Find where the given text appears and provide that cell's center as (X, Y) coordinate. 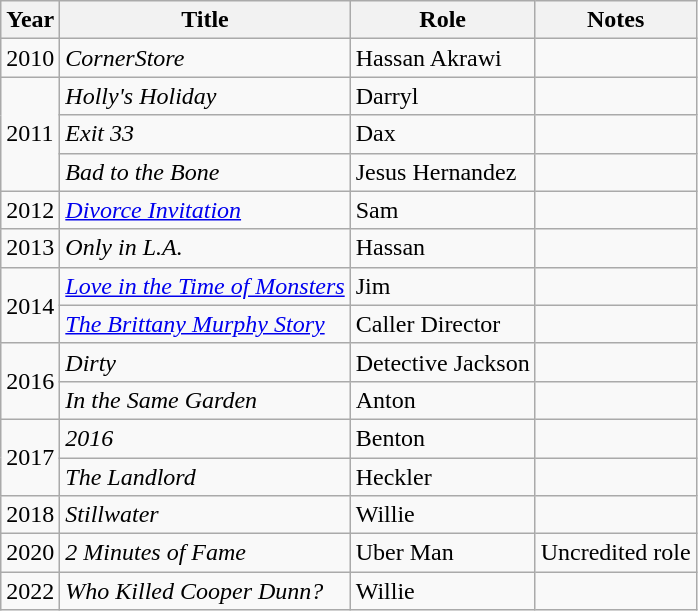
The Landlord (205, 477)
Role (442, 20)
Title (205, 20)
Stillwater (205, 515)
2018 (30, 515)
Detective Jackson (442, 362)
Holly's Holiday (205, 96)
Year (30, 20)
Heckler (442, 477)
Hassan (442, 248)
Only in L.A. (205, 248)
Dirty (205, 362)
Benton (442, 438)
2010 (30, 58)
Caller Director (442, 324)
Exit 33 (205, 134)
Hassan Akrawi (442, 58)
2013 (30, 248)
2020 (30, 553)
2011 (30, 134)
Jesus Hernandez (442, 172)
Darryl (442, 96)
2 Minutes of Fame (205, 553)
Uber Man (442, 553)
CornerStore (205, 58)
2017 (30, 457)
2014 (30, 305)
Dax (442, 134)
2012 (30, 210)
Notes (616, 20)
Sam (442, 210)
Who Killed Cooper Dunn? (205, 591)
Jim (442, 286)
Uncredited role (616, 553)
Love in the Time of Monsters (205, 286)
Divorce Invitation (205, 210)
The Brittany Murphy Story (205, 324)
In the Same Garden (205, 400)
2022 (30, 591)
Anton (442, 400)
Bad to the Bone (205, 172)
